Search for the cell housing the specified text and yield its (X, Y) center coordinate. 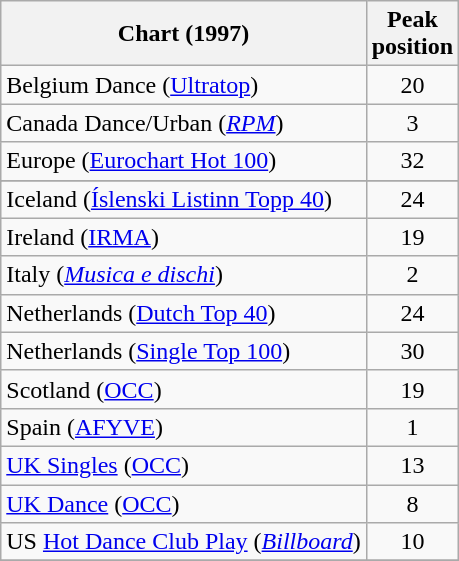
UK Singles (OCC) (184, 465)
Netherlands (Single Top 100) (184, 351)
2 (412, 275)
UK Dance (OCC) (184, 503)
10 (412, 542)
Chart (1997) (184, 34)
Peakposition (412, 34)
Ireland (IRMA) (184, 237)
Scotland (OCC) (184, 389)
3 (412, 123)
Canada Dance/Urban (RPM) (184, 123)
13 (412, 465)
8 (412, 503)
Spain (AFYVE) (184, 427)
1 (412, 427)
US Hot Dance Club Play (Billboard) (184, 542)
Iceland (Íslenski Listinn Topp 40) (184, 199)
20 (412, 85)
Belgium Dance (Ultratop) (184, 85)
Europe (Eurochart Hot 100) (184, 161)
Netherlands (Dutch Top 40) (184, 313)
30 (412, 351)
Italy (Musica e dischi) (184, 275)
32 (412, 161)
